Extract the (X, Y) coordinate from the center of the cell holding the provided text.  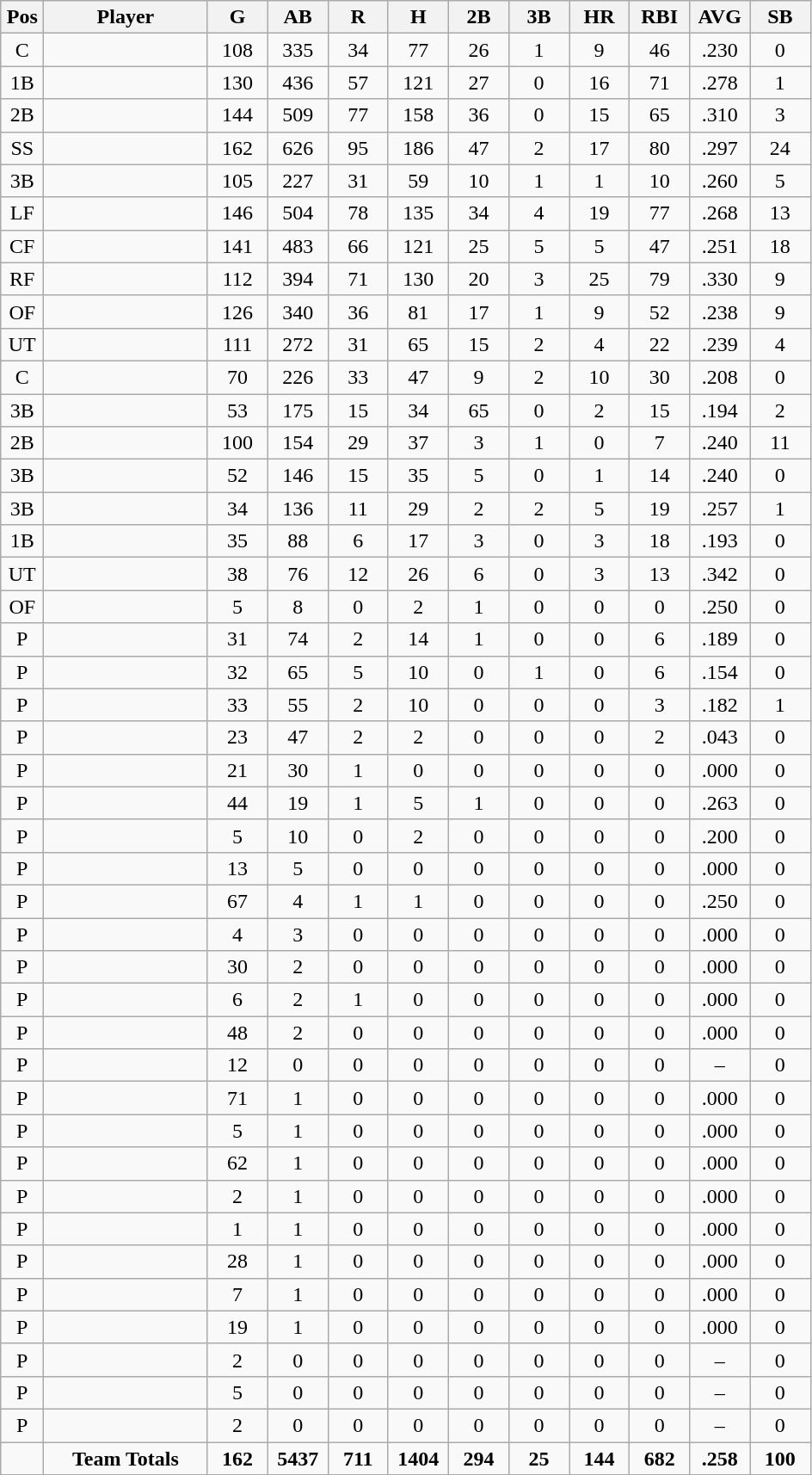
46 (660, 50)
CF (22, 246)
.278 (720, 83)
Player (126, 17)
682 (660, 1459)
.251 (720, 246)
5437 (298, 1459)
74 (298, 639)
16 (600, 83)
.310 (720, 115)
135 (418, 213)
436 (298, 83)
.193 (720, 541)
294 (478, 1459)
186 (418, 148)
SB (780, 17)
38 (237, 574)
27 (478, 83)
.342 (720, 574)
.200 (720, 836)
G (237, 17)
8 (298, 607)
136 (298, 509)
.043 (720, 737)
70 (237, 377)
.182 (720, 705)
62 (237, 1163)
37 (418, 443)
57 (358, 83)
21 (237, 770)
76 (298, 574)
154 (298, 443)
AB (298, 17)
.238 (720, 312)
Pos (22, 17)
.208 (720, 377)
504 (298, 213)
53 (237, 410)
78 (358, 213)
20 (478, 279)
.230 (720, 50)
.297 (720, 148)
88 (298, 541)
.239 (720, 344)
22 (660, 344)
.268 (720, 213)
66 (358, 246)
55 (298, 705)
227 (298, 181)
.263 (720, 803)
1404 (418, 1459)
R (358, 17)
RBI (660, 17)
158 (418, 115)
28 (237, 1262)
RF (22, 279)
.258 (720, 1459)
59 (418, 181)
175 (298, 410)
335 (298, 50)
112 (237, 279)
394 (298, 279)
.194 (720, 410)
272 (298, 344)
626 (298, 148)
.154 (720, 672)
81 (418, 312)
80 (660, 148)
Team Totals (126, 1459)
226 (298, 377)
340 (298, 312)
44 (237, 803)
.257 (720, 509)
LF (22, 213)
SS (22, 148)
108 (237, 50)
483 (298, 246)
711 (358, 1459)
24 (780, 148)
126 (237, 312)
111 (237, 344)
141 (237, 246)
67 (237, 901)
.330 (720, 279)
.189 (720, 639)
48 (237, 1033)
79 (660, 279)
H (418, 17)
.260 (720, 181)
23 (237, 737)
HR (600, 17)
32 (237, 672)
509 (298, 115)
105 (237, 181)
AVG (720, 17)
95 (358, 148)
